For the text-containing cell, return its midpoint in (X, Y) coordinate format. 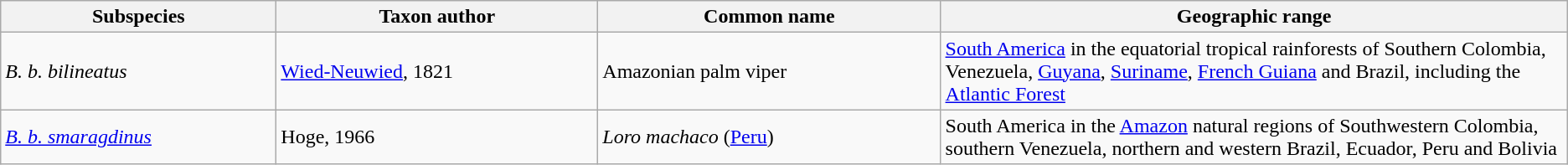
Common name (769, 17)
B. b. smaragdinus (139, 137)
Geographic range (1254, 17)
South America in the Amazon natural regions of Southwestern Colombia, southern Venezuela, northern and western Brazil, Ecuador, Peru and Bolivia (1254, 137)
Loro machaco (Peru) (769, 137)
Hoge, 1966 (437, 137)
Taxon author (437, 17)
Wied-Neuwied, 1821 (437, 71)
B. b. bilineatus (139, 71)
Subspecies (139, 17)
Amazonian palm viper (769, 71)
